For the text-containing cell, return its midpoint in [x, y] coordinate format. 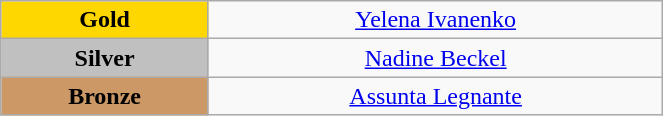
Yelena Ivanenko [435, 20]
Bronze [105, 96]
Assunta Legnante [435, 96]
Gold [105, 20]
Silver [105, 58]
Nadine Beckel [435, 58]
